From the cell containing the given text, extract its center point as (X, Y) coordinate. 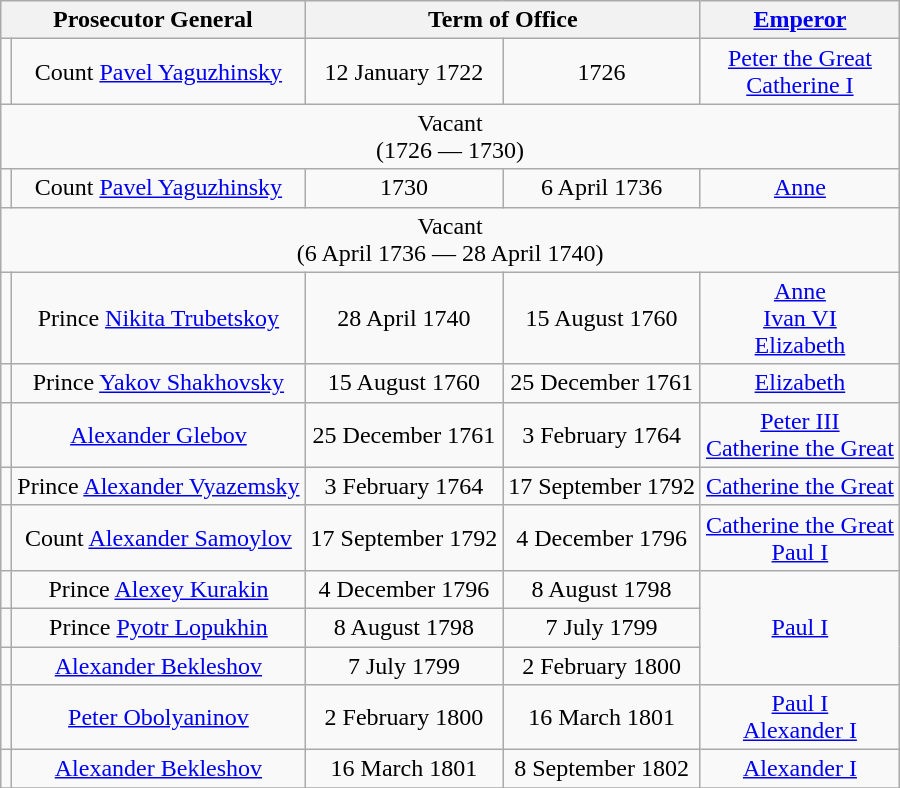
Peter the GreatCatherine I (800, 72)
Peter IIICatherine the Great (800, 434)
Alexander I (800, 769)
6 April 1736 (602, 188)
28 April 1740 (404, 318)
Emperor (800, 20)
Alexander Glebov (158, 434)
Vacant(6 April 1736 — 28 April 1740) (450, 240)
Prince Pyotr Lopukhin (158, 627)
Prince Alexey Kurakin (158, 589)
Paul I (800, 627)
Elizabeth (800, 383)
Prince Yakov Shakhovsky (158, 383)
Term of Office (502, 20)
1730 (404, 188)
Catherine the GreatPaul I (800, 538)
12 January 1722 (404, 72)
Count Alexander Samoylov (158, 538)
Anne (800, 188)
Peter Obolyaninov (158, 718)
Prosecutor General (153, 20)
Prince Nikita Trubetskoy (158, 318)
Catherine the Great (800, 486)
Paul IAlexander I (800, 718)
Prince Alexander Vyazemsky (158, 486)
Vacant(1726 — 1730) (450, 136)
AnneIvan VIElizabeth (800, 318)
1726 (602, 72)
8 September 1802 (602, 769)
